Determine the [x, y] coordinate at the center of the cell enclosing the given text.  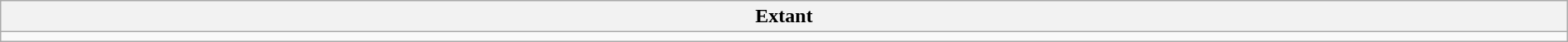
Extant [784, 16]
